From the cell containing the given text, extract its center point as (x, y) coordinate. 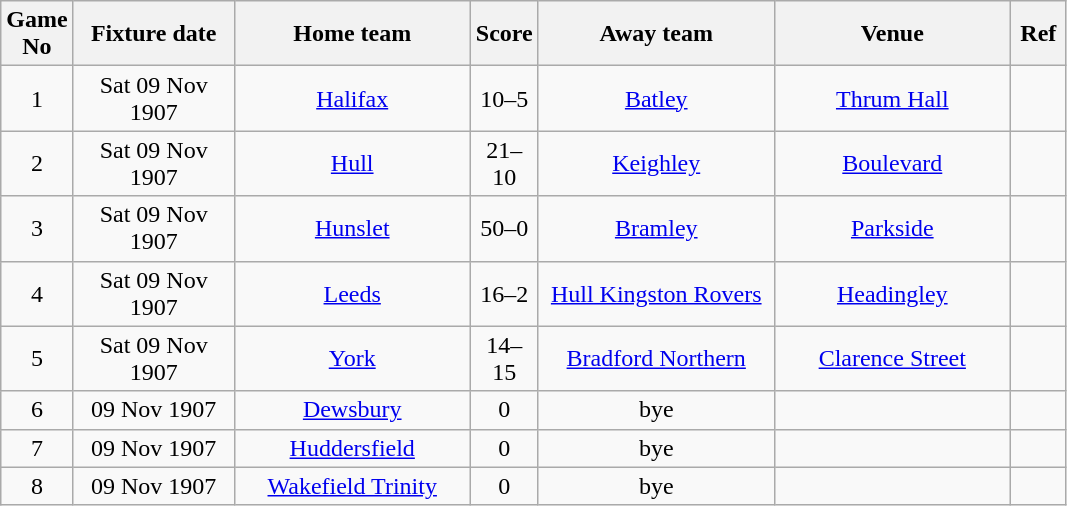
4 (37, 294)
Batley (656, 98)
7 (37, 448)
3 (37, 228)
Hull (352, 164)
Wakefield Trinity (352, 486)
Bramley (656, 228)
16–2 (504, 294)
5 (37, 358)
Game No (37, 34)
21–10 (504, 164)
50–0 (504, 228)
Thrum Hall (892, 98)
Venue (892, 34)
Ref (1038, 34)
Dewsbury (352, 410)
Away team (656, 34)
6 (37, 410)
Score (504, 34)
Boulevard (892, 164)
Huddersfield (352, 448)
York (352, 358)
Leeds (352, 294)
Hull Kingston Rovers (656, 294)
2 (37, 164)
Home team (352, 34)
Hunslet (352, 228)
Bradford Northern (656, 358)
10–5 (504, 98)
Parkside (892, 228)
Halifax (352, 98)
Headingley (892, 294)
1 (37, 98)
Clarence Street (892, 358)
8 (37, 486)
Fixture date (154, 34)
14–15 (504, 358)
Keighley (656, 164)
